Capture the cell that displays the provided text and extract its (X, Y) central coordinate. 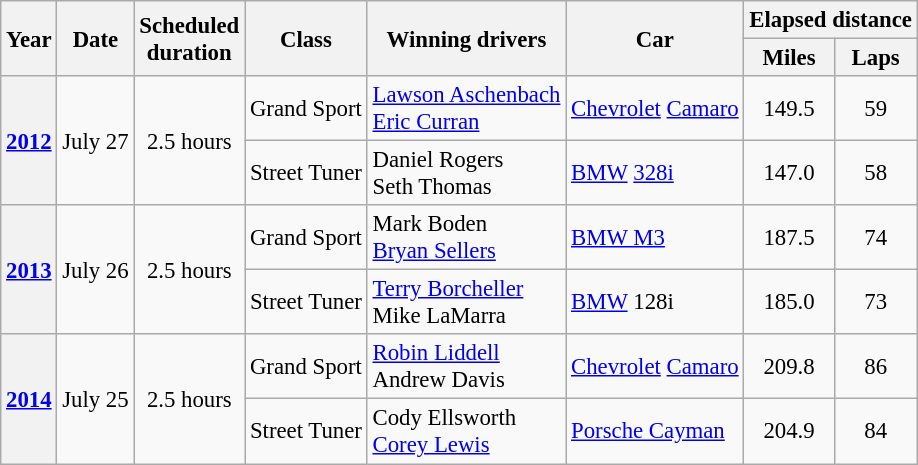
185.0 (789, 302)
Miles (789, 58)
73 (876, 302)
Cody Ellsworth Corey Lewis (466, 432)
Daniel Rogers Seth Thomas (466, 174)
Elapsed distance (830, 20)
204.9 (789, 432)
Winning drivers (466, 38)
Terry Borcheller Mike LaMarra (466, 302)
July 25 (96, 398)
Mark Boden Bryan Sellers (466, 238)
147.0 (789, 174)
84 (876, 432)
Class (306, 38)
Lawson Aschenbach Eric Curran (466, 108)
2014 (29, 398)
Year (29, 38)
Car (655, 38)
July 27 (96, 140)
58 (876, 174)
BMW M3 (655, 238)
209.8 (789, 366)
BMW 128i (655, 302)
86 (876, 366)
July 26 (96, 270)
74 (876, 238)
Porsche Cayman (655, 432)
Laps (876, 58)
Date (96, 38)
Robin Liddell Andrew Davis (466, 366)
2013 (29, 270)
187.5 (789, 238)
Scheduledduration (190, 38)
59 (876, 108)
BMW 328i (655, 174)
2012 (29, 140)
149.5 (789, 108)
